Output the [x, y] coordinate of the center of the cell containing the given text.  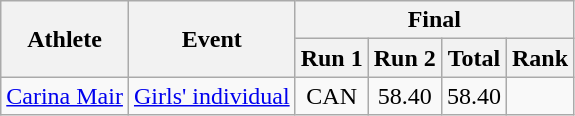
CAN [332, 96]
Run 2 [404, 58]
Run 1 [332, 58]
Event [212, 39]
Total [474, 58]
Girls' individual [212, 96]
Rank [540, 58]
Final [434, 20]
Carina Mair [65, 96]
Athlete [65, 39]
